Pinpoint the cell where the given text exists, returning its [x, y] midpoint coordinate. 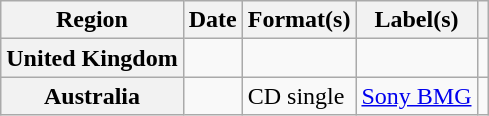
Sony BMG [416, 96]
United Kingdom [92, 58]
CD single [299, 96]
Format(s) [299, 20]
Region [92, 20]
Label(s) [416, 20]
Date [212, 20]
Australia [92, 96]
